Detect which cell encompasses the target text, then output its (x, y) center coordinate. 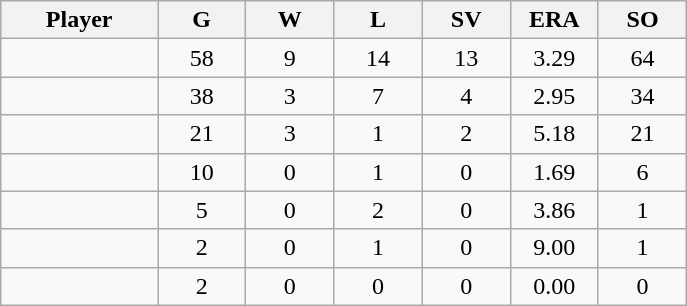
L (378, 20)
38 (202, 96)
3.29 (554, 58)
2.95 (554, 96)
58 (202, 58)
G (202, 20)
0.00 (554, 286)
5.18 (554, 134)
Player (80, 20)
SO (642, 20)
64 (642, 58)
W (290, 20)
9.00 (554, 248)
13 (466, 58)
4 (466, 96)
7 (378, 96)
SV (466, 20)
10 (202, 172)
34 (642, 96)
ERA (554, 20)
14 (378, 58)
6 (642, 172)
9 (290, 58)
1.69 (554, 172)
5 (202, 210)
3.86 (554, 210)
